Capture the cell that displays the provided text and extract its [x, y] central coordinate. 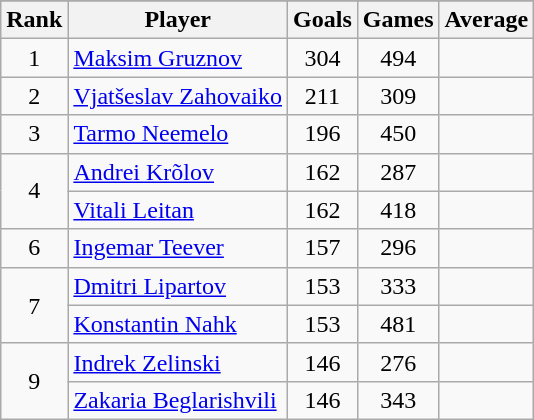
304 [323, 58]
Vjatšeslav Zahovaiko [178, 96]
450 [398, 134]
Goals [323, 20]
Maksim Gruznov [178, 58]
4 [34, 191]
296 [398, 248]
Vitali Leitan [178, 210]
7 [34, 305]
418 [398, 210]
276 [398, 362]
Games [398, 20]
Tarmo Neemelo [178, 134]
Andrei Krõlov [178, 172]
1 [34, 58]
Rank [34, 20]
343 [398, 400]
Dmitri Lipartov [178, 286]
494 [398, 58]
211 [323, 96]
Indrek Zelinski [178, 362]
3 [34, 134]
6 [34, 248]
Zakaria Beglarishvili [178, 400]
Player [178, 20]
481 [398, 324]
333 [398, 286]
2 [34, 96]
Average [486, 20]
157 [323, 248]
309 [398, 96]
Ingemar Teever [178, 248]
196 [323, 134]
9 [34, 381]
287 [398, 172]
Konstantin Nahk [178, 324]
